From the cell containing the given text, extract its center point as [x, y] coordinate. 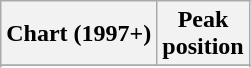
Chart (1997+) [79, 34]
Peakposition [203, 34]
